Identify which cell holds the provided text, then report its [x, y] central coordinate. 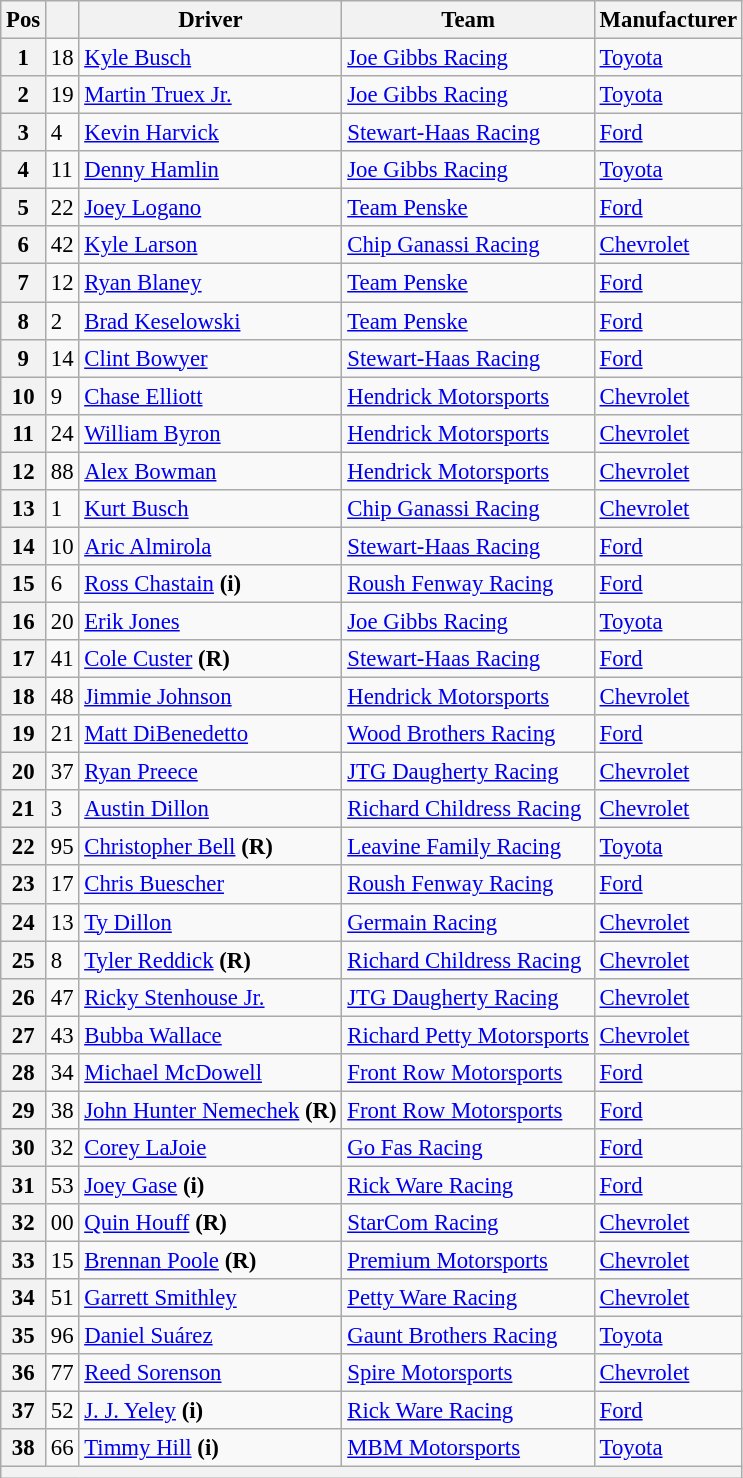
Quin Houff (R) [210, 1223]
Kurt Busch [210, 509]
35 [24, 1336]
Richard Petty Motorsports [468, 1035]
John Hunter Nemechek (R) [210, 1110]
Ryan Blaney [210, 283]
28 [24, 1073]
16 [24, 621]
Chris Buescher [210, 885]
33 [24, 1261]
Daniel Suárez [210, 1336]
Pos [24, 20]
Christopher Bell (R) [210, 847]
Germain Racing [468, 922]
Wood Brothers Racing [468, 734]
5 [24, 208]
Team [468, 20]
26 [24, 997]
Kyle Larson [210, 245]
J. J. Yeley (i) [210, 1411]
Brad Keselowski [210, 321]
MBM Motorsports [468, 1449]
Kevin Harvick [210, 133]
Gaunt Brothers Racing [468, 1336]
Martin Truex Jr. [210, 95]
Bubba Wallace [210, 1035]
Joey Logano [210, 208]
Aric Almirola [210, 546]
29 [24, 1110]
Ricky Stenhouse Jr. [210, 997]
Ty Dillon [210, 922]
Reed Sorenson [210, 1373]
Go Fas Racing [468, 1148]
Premium Motorsports [468, 1261]
88 [62, 471]
Garrett Smithley [210, 1298]
Austin Dillon [210, 809]
51 [62, 1298]
36 [24, 1373]
77 [62, 1373]
Alex Bowman [210, 471]
66 [62, 1449]
30 [24, 1148]
Kyle Busch [210, 58]
Spire Motorsports [468, 1373]
53 [62, 1185]
Brennan Poole (R) [210, 1261]
Michael McDowell [210, 1073]
Ross Chastain (i) [210, 584]
48 [62, 697]
Jimmie Johnson [210, 697]
Corey LaJoie [210, 1148]
William Byron [210, 433]
31 [24, 1185]
Joey Gase (i) [210, 1185]
23 [24, 885]
Chase Elliott [210, 396]
Manufacturer [668, 20]
Petty Ware Racing [468, 1298]
Cole Custer (R) [210, 659]
Leavine Family Racing [468, 847]
Clint Bowyer [210, 358]
42 [62, 245]
95 [62, 847]
47 [62, 997]
43 [62, 1035]
Matt DiBenedetto [210, 734]
00 [62, 1223]
52 [62, 1411]
Erik Jones [210, 621]
41 [62, 659]
StarCom Racing [468, 1223]
27 [24, 1035]
96 [62, 1336]
Tyler Reddick (R) [210, 960]
7 [24, 283]
25 [24, 960]
Ryan Preece [210, 772]
Timmy Hill (i) [210, 1449]
Driver [210, 20]
Denny Hamlin [210, 170]
